For the text-containing cell, return its midpoint in (X, Y) coordinate format. 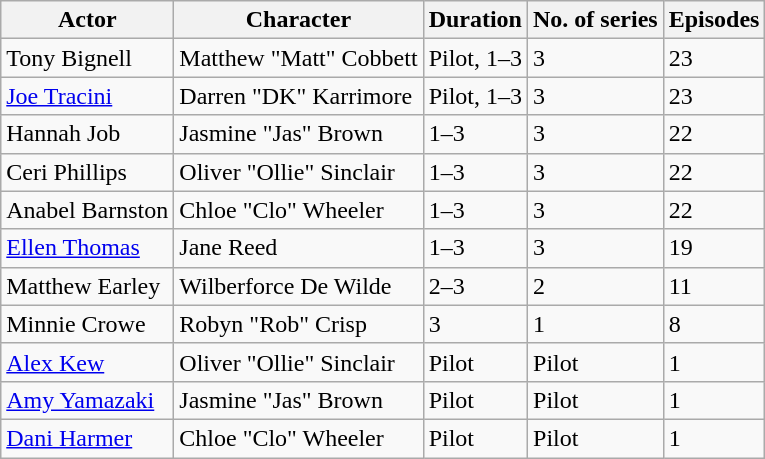
Alex Kew (88, 362)
Character (298, 20)
Actor (88, 20)
Episodes (714, 20)
Amy Yamazaki (88, 400)
Dani Harmer (88, 438)
Robyn "Rob" Crisp (298, 324)
Tony Bignell (88, 58)
Ellen Thomas (88, 248)
2 (596, 286)
2–3 (475, 286)
11 (714, 286)
Ceri Phillips (88, 172)
Joe Tracini (88, 96)
Wilberforce De Wilde (298, 286)
Hannah Job (88, 134)
Matthew "Matt" Cobbett (298, 58)
Anabel Barnston (88, 210)
Duration (475, 20)
Darren "DK" Karrimore (298, 96)
8 (714, 324)
Jane Reed (298, 248)
No. of series (596, 20)
19 (714, 248)
Minnie Crowe (88, 324)
Matthew Earley (88, 286)
